Find where the given text appears and provide that cell's center as [x, y] coordinate. 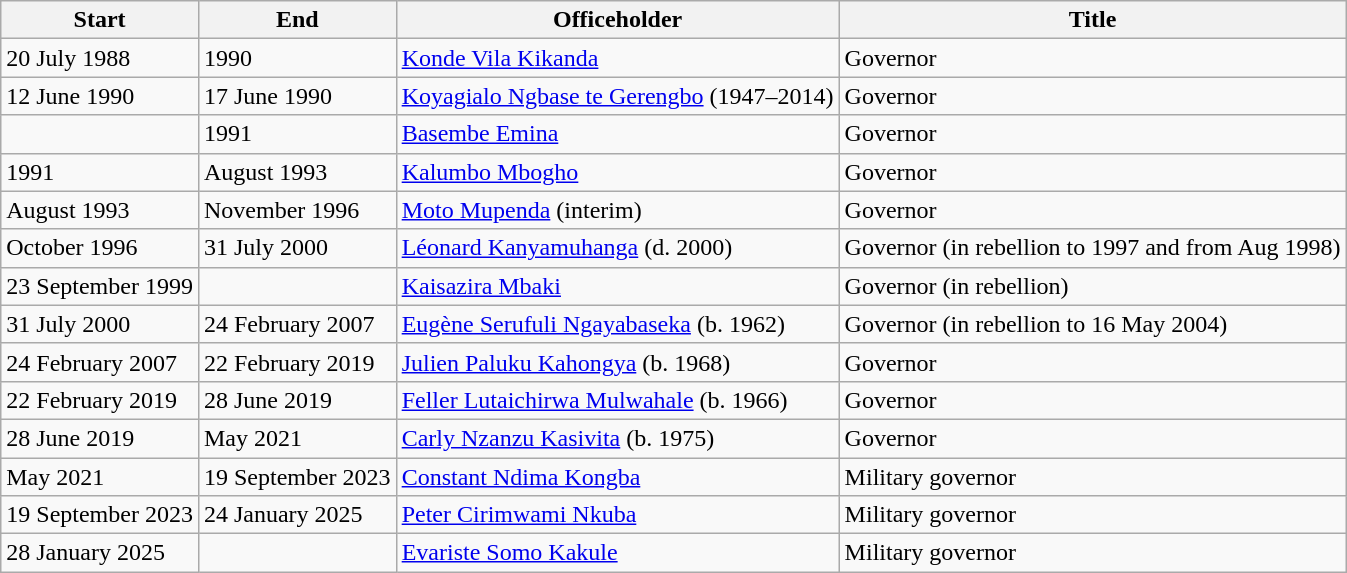
12 June 1990 [100, 96]
Basembe Emina [618, 134]
Carly Nzanzu Kasivita (b. 1975) [618, 438]
Peter Cirimwami Nkuba [618, 515]
Governor (in rebellion to 16 May 2004) [1092, 324]
17 June 1990 [297, 96]
Title [1092, 20]
Start [100, 20]
Koyagialo Ngbase te Gerengbo (1947–2014) [618, 96]
Officeholder [618, 20]
Konde Vila Kikanda [618, 58]
20 July 1988 [100, 58]
Moto Mupenda (interim) [618, 210]
Kaisazira Mbaki [618, 286]
Kalumbo Mbogho [618, 172]
Léonard Kanyamuhanga (d. 2000) [618, 248]
Constant Ndima Kongba [618, 477]
Eugène Serufuli Ngayabaseka (b. 1962) [618, 324]
28 January 2025 [100, 553]
Evariste Somo Kakule [618, 553]
November 1996 [297, 210]
October 1996 [100, 248]
24 January 2025 [297, 515]
End [297, 20]
1990 [297, 58]
23 September 1999 [100, 286]
Governor (in rebellion to 1997 and from Aug 1998) [1092, 248]
Governor (in rebellion) [1092, 286]
Julien Paluku Kahongya (b. 1968) [618, 362]
Feller Lutaichirwa Mulwahale (b. 1966) [618, 400]
